Search for the cell housing the specified text and yield its (x, y) center coordinate. 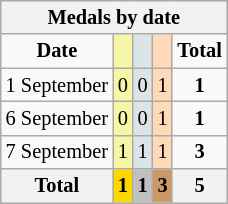
7 September (57, 152)
1 September (57, 85)
Medals by date (114, 17)
6 September (57, 118)
5 (199, 186)
Date (57, 51)
